Detect which cell encompasses the target text, then output its [x, y] center coordinate. 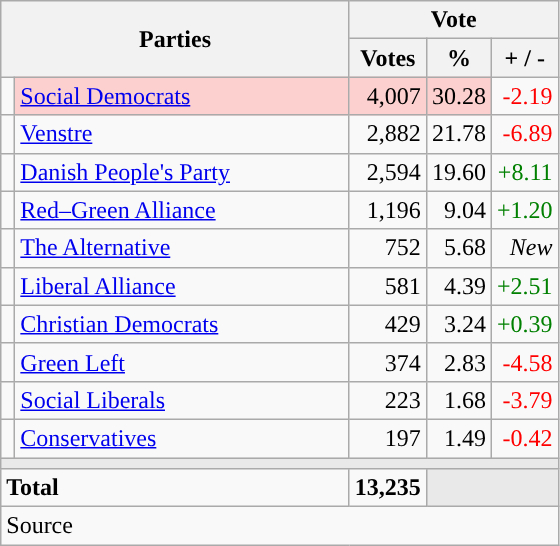
374 [388, 362]
-0.42 [524, 438]
-3.79 [524, 400]
2,594 [388, 172]
3.24 [458, 324]
+2.51 [524, 286]
2.83 [458, 362]
+0.39 [524, 324]
Green Left [182, 362]
223 [388, 400]
-6.89 [524, 134]
2,882 [388, 134]
4,007 [388, 96]
1,196 [388, 210]
Red–Green Alliance [182, 210]
9.04 [458, 210]
5.68 [458, 248]
Danish People's Party [182, 172]
Total [176, 488]
Vote [454, 20]
Liberal Alliance [182, 286]
Source [280, 526]
The Alternative [182, 248]
1.68 [458, 400]
+ / - [524, 58]
-2.19 [524, 96]
+8.11 [524, 172]
% [458, 58]
19.60 [458, 172]
581 [388, 286]
+1.20 [524, 210]
Conservatives [182, 438]
429 [388, 324]
Social Democrats [182, 96]
New [524, 248]
30.28 [458, 96]
Parties [176, 39]
-4.58 [524, 362]
197 [388, 438]
Social Liberals [182, 400]
Venstre [182, 134]
752 [388, 248]
1.49 [458, 438]
4.39 [458, 286]
Christian Democrats [182, 324]
13,235 [388, 488]
21.78 [458, 134]
Votes [388, 58]
